Return the [X, Y] coordinate for the center point of the cell that contains the specified text.  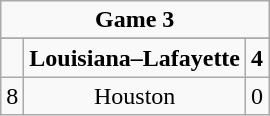
4 [258, 58]
8 [12, 96]
Louisiana–Lafayette [135, 58]
Houston [135, 96]
Game 3 [135, 20]
0 [258, 96]
